Extract the [x, y] coordinate from the center of the cell holding the provided text.  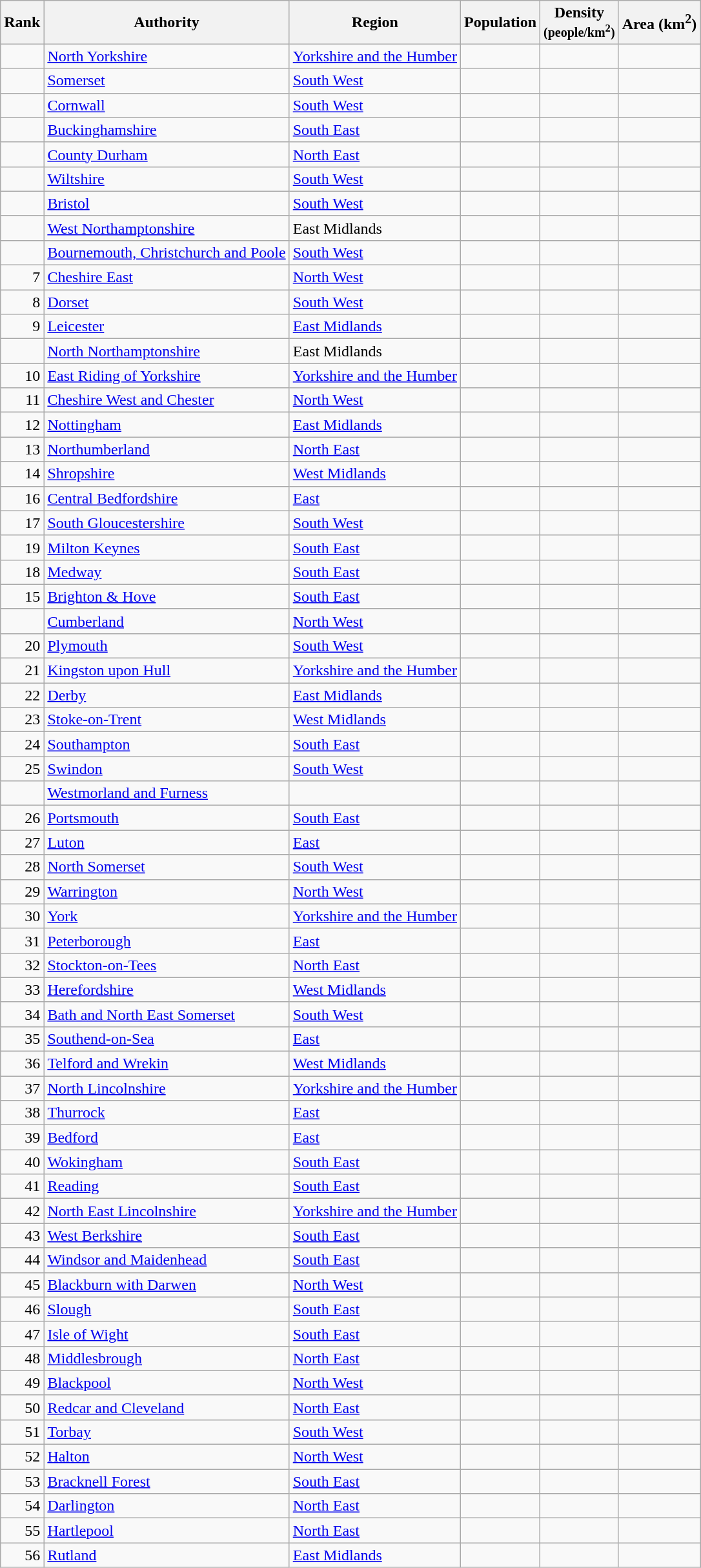
Middlesbrough [167, 1358]
Central Bedfordshire [167, 498]
Density(people/km2) [580, 22]
27 [22, 842]
Dorset [167, 302]
19 [22, 547]
Shropshire [167, 474]
28 [22, 867]
39 [22, 1137]
18 [22, 572]
Peterborough [167, 941]
Leicester [167, 327]
Slough [167, 1309]
Wokingham [167, 1162]
29 [22, 891]
Halton [167, 1457]
Redcar and Cleveland [167, 1407]
49 [22, 1383]
Darlington [167, 1506]
30 [22, 916]
Reading [167, 1186]
Southampton [167, 744]
North Somerset [167, 867]
17 [22, 523]
46 [22, 1309]
12 [22, 425]
38 [22, 1113]
23 [22, 720]
Telford and Wrekin [167, 1064]
13 [22, 449]
44 [22, 1260]
31 [22, 941]
41 [22, 1186]
52 [22, 1457]
37 [22, 1088]
Somerset [167, 81]
North Lincolnshire [167, 1088]
8 [22, 302]
Northumberland [167, 449]
Rank [22, 22]
35 [22, 1039]
North East Lincolnshire [167, 1211]
Luton [167, 842]
Blackburn with Darwen [167, 1285]
Brighton & Hove [167, 596]
43 [22, 1236]
North Northamptonshire [167, 351]
45 [22, 1285]
South Gloucestershire [167, 523]
20 [22, 646]
County Durham [167, 154]
Thurrock [167, 1113]
Bournemouth, Christchurch and Poole [167, 252]
16 [22, 498]
Bristol [167, 203]
33 [22, 990]
11 [22, 400]
Warrington [167, 891]
50 [22, 1407]
10 [22, 376]
Area (km2) [660, 22]
Torbay [167, 1432]
22 [22, 695]
Cheshire West and Chester [167, 400]
48 [22, 1358]
Population [500, 22]
North Yorkshire [167, 56]
Herefordshire [167, 990]
Cumberland [167, 621]
Stoke-on-Trent [167, 720]
Kingston upon Hull [167, 671]
26 [22, 818]
36 [22, 1064]
Westmorland and Furness [167, 793]
15 [22, 596]
Swindon [167, 769]
25 [22, 769]
West Berkshire [167, 1236]
Windsor and Maidenhead [167, 1260]
Medway [167, 572]
Portsmouth [167, 818]
Nottingham [167, 425]
Bracknell Forest [167, 1481]
Southend-on-Sea [167, 1039]
24 [22, 744]
Buckinghamshire [167, 130]
54 [22, 1506]
42 [22, 1211]
York [167, 916]
9 [22, 327]
East Riding of Yorkshire [167, 376]
34 [22, 1014]
Stockton-on-Tees [167, 965]
Bath and North East Somerset [167, 1014]
14 [22, 474]
Cheshire East [167, 278]
Rutland [167, 1555]
Blackpool [167, 1383]
51 [22, 1432]
Wiltshire [167, 179]
Bedford [167, 1137]
47 [22, 1334]
Hartlepool [167, 1531]
21 [22, 671]
56 [22, 1555]
40 [22, 1162]
West Northamptonshire [167, 228]
Cornwall [167, 105]
Region [374, 22]
32 [22, 965]
Plymouth [167, 646]
Isle of Wight [167, 1334]
Derby [167, 695]
Authority [167, 22]
7 [22, 278]
53 [22, 1481]
Milton Keynes [167, 547]
55 [22, 1531]
